Provide the (x, y) coordinate of the cell's center where the given text is located.  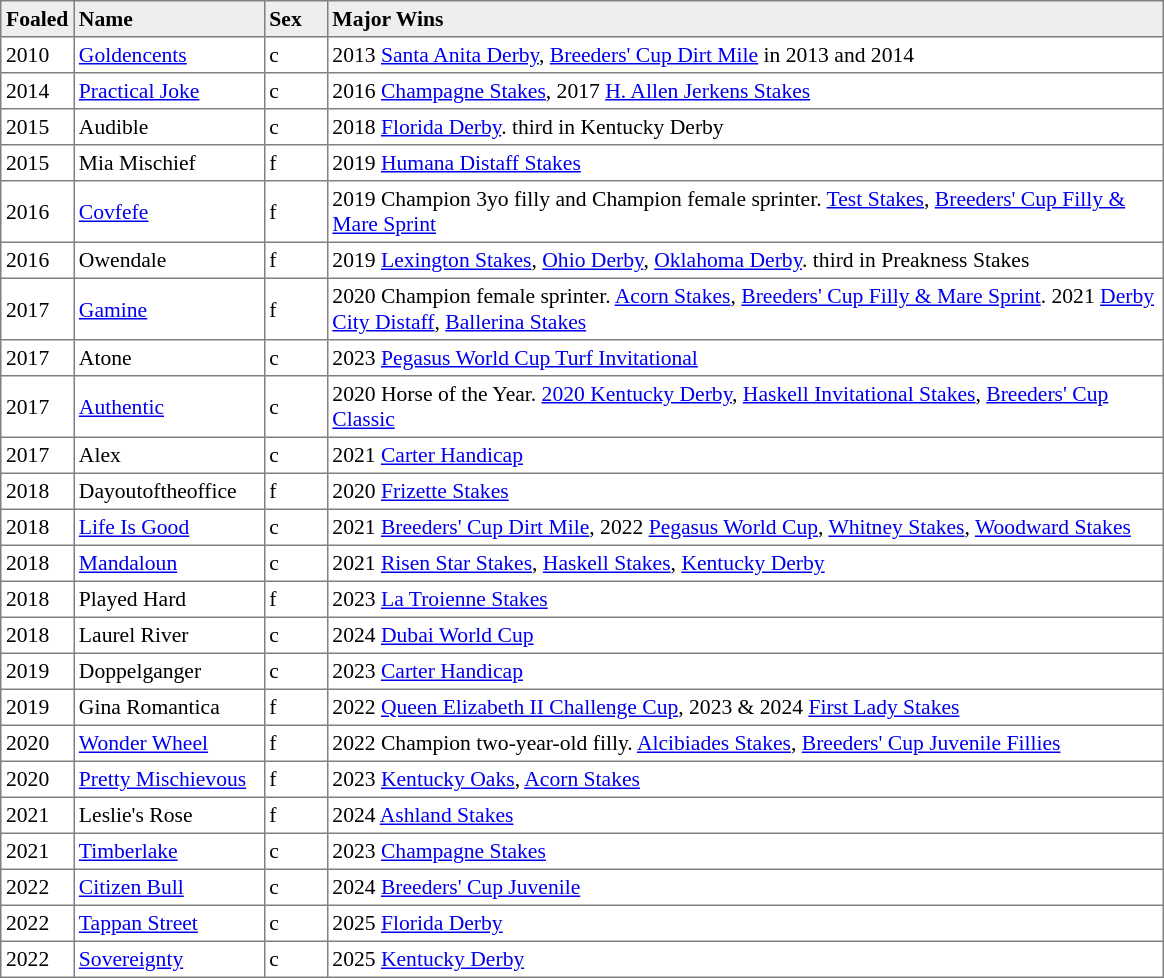
2025 Florida Derby (745, 923)
Leslie's Rose (169, 815)
2019 Champion 3yo filly and Champion female sprinter. Test Stakes, Breeders' Cup Filly & Mare Sprint (745, 212)
2023 La Troienne Stakes (745, 599)
Practical Joke (169, 91)
2020 Frizette Stakes (745, 491)
Gina Romantica (169, 707)
Covfefe (169, 212)
Tappan Street (169, 923)
Goldencents (169, 55)
Audible (169, 127)
Dayoutoftheoffice (169, 491)
Authentic (169, 407)
Foaled (38, 19)
2016 Champagne Stakes, 2017 H. Allen Jerkens Stakes (745, 91)
Owendale (169, 260)
2023 Champagne Stakes (745, 851)
Mandaloun (169, 563)
Citizen Bull (169, 887)
Doppelganger (169, 671)
Major Wins (745, 19)
2022 Queen Elizabeth II Challenge Cup, 2023 & 2024 First Lady Stakes (745, 707)
Alex (169, 455)
2023 Pegasus World Cup Turf Invitational (745, 358)
2021 Carter Handicap (745, 455)
2013 Santa Anita Derby, Breeders' Cup Dirt Mile in 2013 and 2014 (745, 55)
2014 (38, 91)
2025 Kentucky Derby (745, 959)
Played Hard (169, 599)
2020 Horse of the Year. 2020 Kentucky Derby, Haskell Invitational Stakes, Breeders' Cup Classic (745, 407)
Sex (296, 19)
2018 Florida Derby. third in Kentucky Derby (745, 127)
2019 Lexington Stakes, Ohio Derby, Oklahoma Derby. third in Preakness Stakes (745, 260)
Timberlake (169, 851)
Pretty Mischievous (169, 779)
Sovereignty (169, 959)
Gamine (169, 309)
2021 Breeders' Cup Dirt Mile, 2022 Pegasus World Cup, Whitney Stakes, Woodward Stakes (745, 527)
2022 Champion two-year-old filly. Alcibiades Stakes, Breeders' Cup Juvenile Fillies (745, 743)
2020 Champion female sprinter. Acorn Stakes, Breeders' Cup Filly & Mare Sprint. 2021 Derby City Distaff, Ballerina Stakes (745, 309)
Wonder Wheel (169, 743)
2024 Breeders' Cup Juvenile (745, 887)
2021 Risen Star Stakes, Haskell Stakes, Kentucky Derby (745, 563)
Name (169, 19)
Life Is Good (169, 527)
Mia Mischief (169, 163)
2023 Carter Handicap (745, 671)
Atone (169, 358)
2023 Kentucky Oaks, Acorn Stakes (745, 779)
2019 Humana Distaff Stakes (745, 163)
2024 Dubai World Cup (745, 635)
2010 (38, 55)
2024 Ashland Stakes (745, 815)
Laurel River (169, 635)
